Return the [X, Y] coordinate for the center point of the cell that contains the specified text.  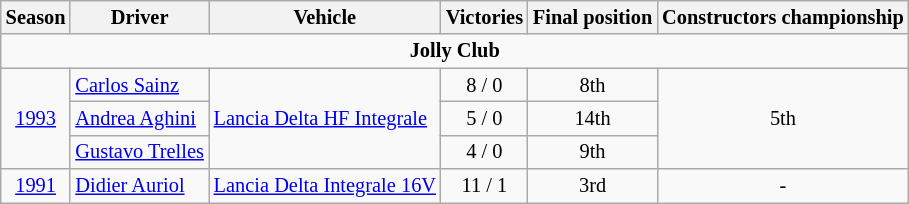
Lancia Delta Integrale 16V [325, 186]
- [783, 186]
Vehicle [325, 17]
1991 [36, 186]
4 / 0 [484, 152]
8th [592, 85]
Carlos Sainz [139, 85]
9th [592, 152]
Jolly Club [455, 51]
5th [783, 118]
Andrea Aghini [139, 118]
Season [36, 17]
Didier Auriol [139, 186]
1993 [36, 118]
Final position [592, 17]
Gustavo Trelles [139, 152]
Driver [139, 17]
11 / 1 [484, 186]
Lancia Delta HF Integrale [325, 118]
3rd [592, 186]
8 / 0 [484, 85]
Victories [484, 17]
Constructors championship [783, 17]
5 / 0 [484, 118]
14th [592, 118]
